Identify which cell holds the provided text, then report its (x, y) central coordinate. 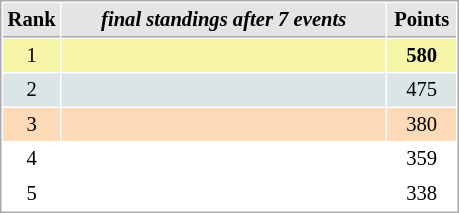
380 (422, 124)
580 (422, 56)
338 (422, 194)
1 (32, 56)
2 (32, 90)
Points (422, 20)
475 (422, 90)
3 (32, 124)
359 (422, 158)
5 (32, 194)
Rank (32, 20)
4 (32, 158)
final standings after 7 events (224, 20)
